Detect which cell encompasses the target text, then output its [x, y] center coordinate. 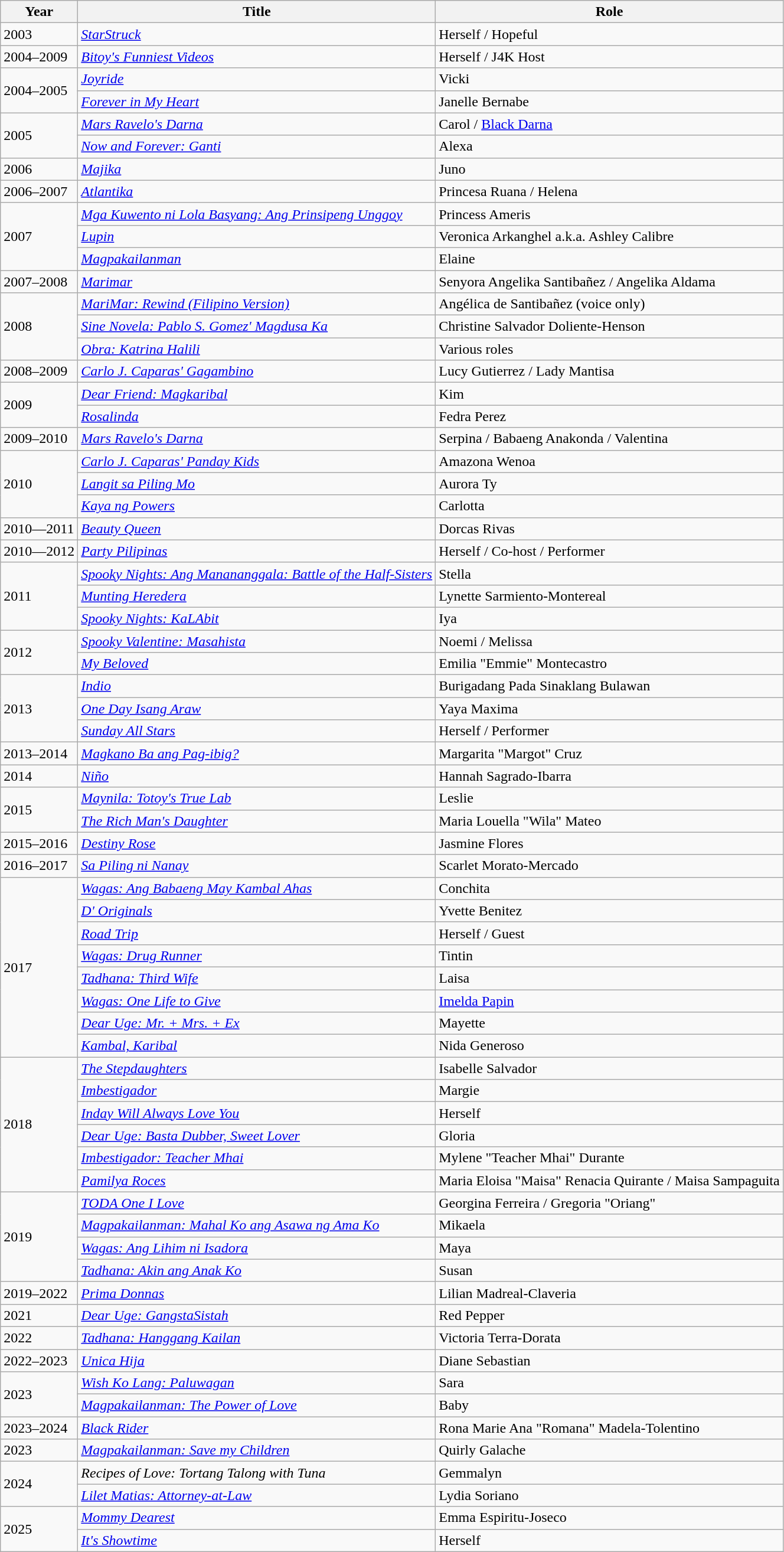
Quirly Galache [609, 1450]
2004–2005 [39, 90]
Sa Piling ni Nanay [257, 866]
It's Showtime [257, 1540]
Elaine [609, 259]
Lilet Matias: Attorney-at-Law [257, 1495]
Herself / J4K Host [609, 57]
Wagas: Ang Lihim ni Isadora [257, 1248]
Wagas: Drug Runner [257, 956]
Spooky Valentine: Masahista [257, 641]
2011 [39, 596]
Now and Forever: Ganti [257, 146]
2008 [39, 327]
Hannah Sagrado-Ibarra [609, 776]
Imelda Papin [609, 1001]
Veronica Arkanghel a.k.a. Ashley Calibre [609, 236]
Serpina / Babaeng Anakonda / Valentina [609, 439]
StarStruck [257, 34]
Lucy Gutierrez / Lady Mantisa [609, 371]
Margie [609, 1091]
Nida Generoso [609, 1046]
2018 [39, 1124]
Fedra Perez [609, 416]
Recipes of Love: Tortang Talong with Tuna [257, 1473]
TODA One I Love [257, 1203]
Kaya ng Powers [257, 506]
Rona Marie Ana "Romana" Madela-Tolentino [609, 1428]
Burigadang Pada Sinaklang Bulawan [609, 686]
Marimar [257, 282]
2010 [39, 484]
Lydia Soriano [609, 1495]
Magkano Ba ang Pag-ibig? [257, 754]
Beauty Queen [257, 529]
Herself / Hopeful [609, 34]
2003 [39, 34]
2019 [39, 1237]
2010—2011 [39, 529]
Gloria [609, 1136]
Lynette Sarmiento-Montereal [609, 596]
Tadhana: Hanggang Kailan [257, 1338]
Juno [609, 169]
Baby [609, 1406]
Emilia "Emmie" Montecastro [609, 664]
Dear Uge: Basta Dubber, Sweet Lover [257, 1136]
Dorcas Rivas [609, 529]
Yvette Benitez [609, 911]
2010—2012 [39, 551]
Indio [257, 686]
Red Pepper [609, 1315]
2014 [39, 776]
Lilian Madreal-Claveria [609, 1293]
2015 [39, 810]
2007–2008 [39, 282]
Langit sa Piling Mo [257, 484]
Spooky Nights: Ang Manananggala: Battle of the Half-Sisters [257, 573]
Jasmine Flores [609, 843]
Inday Will Always Love You [257, 1113]
Kambal, Karibal [257, 1046]
Vicki [609, 79]
One Day Isang Araw [257, 709]
Mylene "Teacher Mhai" Durante [609, 1158]
2022–2023 [39, 1360]
2025 [39, 1529]
D' Originals [257, 911]
Carol / Black Darna [609, 124]
Leslie [609, 798]
Victoria Terra-Dorata [609, 1338]
Forever in My Heart [257, 102]
Kim [609, 394]
2017 [39, 967]
Gemmalyn [609, 1473]
Laisa [609, 978]
The Rich Man's Daughter [257, 821]
Yaya Maxima [609, 709]
Magpakailanman: Save my Children [257, 1450]
Tintin [609, 956]
Maya [609, 1248]
Carlo J. Caparas' Panday Kids [257, 461]
Herself / Guest [609, 933]
2016–2017 [39, 866]
Noemi / Melissa [609, 641]
Dear Uge: GangstaSistah [257, 1315]
Carlo J. Caparas' Gagambino [257, 371]
2006 [39, 169]
2023–2024 [39, 1428]
Prima Donnas [257, 1293]
Susan [609, 1270]
Wagas: Ang Babaeng May Kambal Ahas [257, 888]
Stella [609, 573]
Imbestigador: Teacher Mhai [257, 1158]
Various roles [609, 349]
Wish Ko Lang: Paluwagan [257, 1383]
Mga Kuwento ni Lola Basyang: Ang Prinsipeng Unggoy [257, 214]
Magpakailanman: Mahal Ko ang Asawa ng Ama Ko [257, 1225]
Title [257, 12]
Mikaela [609, 1225]
Imbestigador [257, 1091]
My Beloved [257, 664]
Dear Uge: Mr. + Mrs. + Ex [257, 1023]
Janelle Bernabe [609, 102]
Munting Heredera [257, 596]
MariMar: Rewind (Filipino Version) [257, 304]
2013–2014 [39, 754]
Emma Espiritu-Joseco [609, 1518]
2022 [39, 1338]
Mommy Dearest [257, 1518]
Pamilya Roces [257, 1181]
Tadhana: Third Wife [257, 978]
Herself / Co-host / Performer [609, 551]
Maynila: Totoy's True Lab [257, 798]
Princess Ameris [609, 214]
Sunday All Stars [257, 731]
Obra: Katrina Halili [257, 349]
Road Trip [257, 933]
Senyora Angelika Santibañez / Angelika Aldama [609, 282]
Atlantika [257, 191]
2008–2009 [39, 371]
Role [609, 12]
Rosalinda [257, 416]
Wagas: One Life to Give [257, 1001]
Diane Sebastian [609, 1360]
2007 [39, 236]
Destiny Rose [257, 843]
Year [39, 12]
2024 [39, 1484]
2015–2016 [39, 843]
Maria Eloisa "Maisa" Renacia Quirante / Maisa Sampaguita [609, 1181]
Christine Salvador Doliente-Henson [609, 327]
Tadhana: Akin ang Anak Ko [257, 1270]
Margarita "Margot" Cruz [609, 754]
Aurora Ty [609, 484]
Unica Hija [257, 1360]
Iya [609, 618]
Mayette [609, 1023]
Spooky Nights: KaLAbit [257, 618]
2009–2010 [39, 439]
Herself / Performer [609, 731]
Majika [257, 169]
Scarlet Morato-Mercado [609, 866]
Party Pilipinas [257, 551]
Amazona Wenoa [609, 461]
2012 [39, 652]
Bitoy's Funniest Videos [257, 57]
Sara [609, 1383]
Alexa [609, 146]
Maria Louella "Wila" Mateo [609, 821]
Princesa Ruana / Helena [609, 191]
Angélica de Santibañez (voice only) [609, 304]
Georgina Ferreira / Gregoria "Oriang" [609, 1203]
Magpakailanman: The Power of Love [257, 1406]
Isabelle Salvador [609, 1068]
2004–2009 [39, 57]
Lupin [257, 236]
Niño [257, 776]
The Stepdaughters [257, 1068]
2013 [39, 709]
2005 [39, 135]
2019–2022 [39, 1293]
Magpakailanman [257, 259]
Sine Novela: Pablo S. Gomez' Magdusa Ka [257, 327]
Dear Friend: Magkaribal [257, 394]
Carlotta [609, 506]
Joyride [257, 79]
Black Rider [257, 1428]
2009 [39, 405]
2021 [39, 1315]
2006–2007 [39, 191]
Conchita [609, 888]
